Determine the (x, y) coordinate at the center of the cell enclosing the given text.  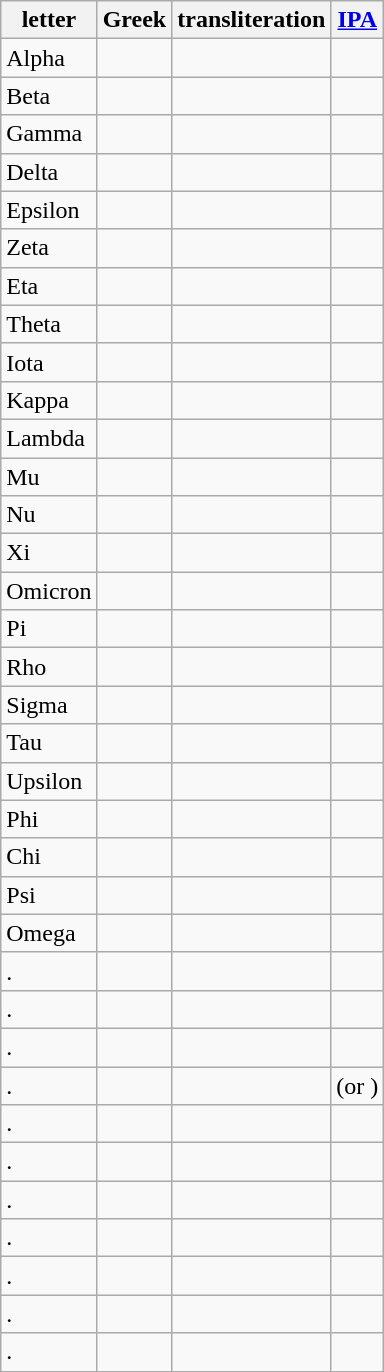
Psi (49, 895)
Phi (49, 819)
Zeta (49, 248)
Omega (49, 933)
Theta (49, 324)
Sigma (49, 705)
Omicron (49, 591)
Pi (49, 629)
Nu (49, 515)
Xi (49, 553)
Tau (49, 743)
Iota (49, 362)
Mu (49, 477)
Epsilon (49, 210)
Kappa (49, 400)
IPA (358, 20)
Greek (134, 20)
(or ) (358, 1085)
Gamma (49, 134)
Delta (49, 172)
Beta (49, 96)
Rho (49, 667)
transliteration (252, 20)
Eta (49, 286)
Lambda (49, 438)
Alpha (49, 58)
Upsilon (49, 781)
Chi (49, 857)
letter (49, 20)
